Locate the cell with the specified text and output its (x, y) center coordinate. 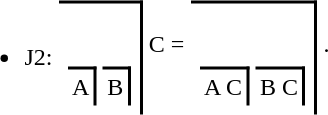
A C B C (252, 58)
A B (100, 58)
